Locate the cell with the specified text and output its [X, Y] center coordinate. 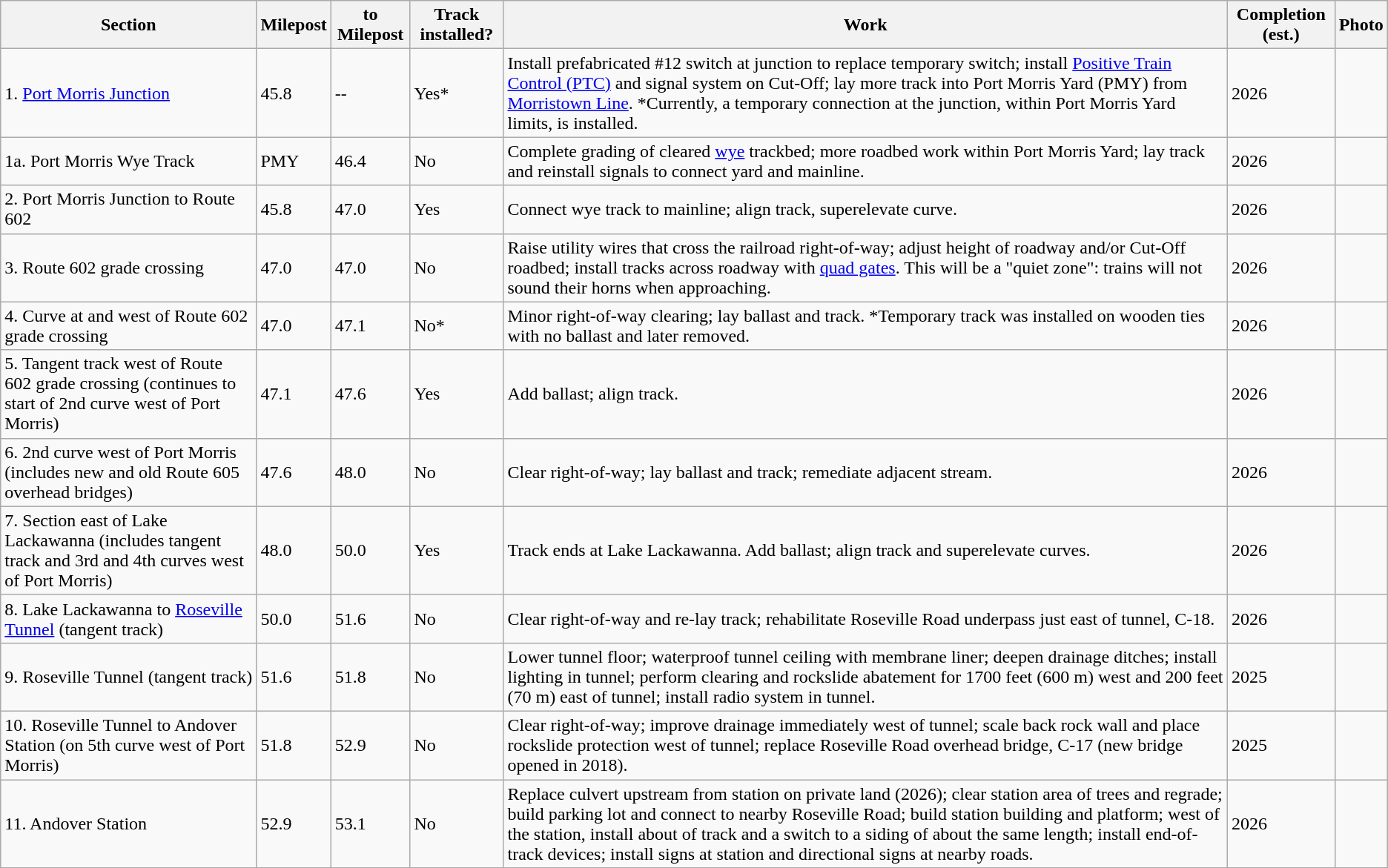
10. Roseville Tunnel to Andover Station (on 5th curve west of Port Morris) [129, 745]
to Milepost [371, 25]
9. Roseville Tunnel (tangent track) [129, 677]
2. Port Morris Junction to Route 602 [129, 209]
Work [866, 25]
Minor right-of-way clearing; lay ballast and track. *Temporary track was installed on wooden ties with no ballast and later removed. [866, 326]
-- [371, 93]
Clear right-of-way and re-lay track; rehabilitate Roseville Road underpass just east of tunnel, C-18. [866, 618]
Track ends at Lake Lackawanna. Add ballast; align track and superelevate curves. [866, 550]
Photo [1361, 25]
Milepost [294, 25]
Clear right-of-way; lay ballast and track; remediate adjacent stream. [866, 472]
Complete grading of cleared wye trackbed; more roadbed work within Port Morris Yard; lay track and reinstall signals to connect yard and mainline. [866, 162]
No* [457, 326]
4. Curve at and west of Route 602 grade crossing [129, 326]
Completion (est.) [1281, 25]
Connect wye track to mainline; align track, superelevate curve. [866, 209]
5. Tangent track west of Route 602 grade crossing (continues to start of 2nd curve west of Port Morris) [129, 394]
Add ballast; align track. [866, 394]
1a. Port Morris Wye Track [129, 162]
1. Port Morris Junction [129, 93]
PMY [294, 162]
Track installed? [457, 25]
Yes* [457, 93]
8. Lake Lackawanna to Roseville Tunnel (tangent track) [129, 618]
53.1 [371, 824]
Section [129, 25]
7. Section east of Lake Lackawanna (includes tangent track and 3rd and 4th curves west of Port Morris) [129, 550]
11. Andover Station [129, 824]
6. 2nd curve west of Port Morris (includes new and old Route 605 overhead bridges) [129, 472]
46.4 [371, 162]
3. Route 602 grade crossing [129, 268]
